Identify which cell holds the provided text, then report its [X, Y] central coordinate. 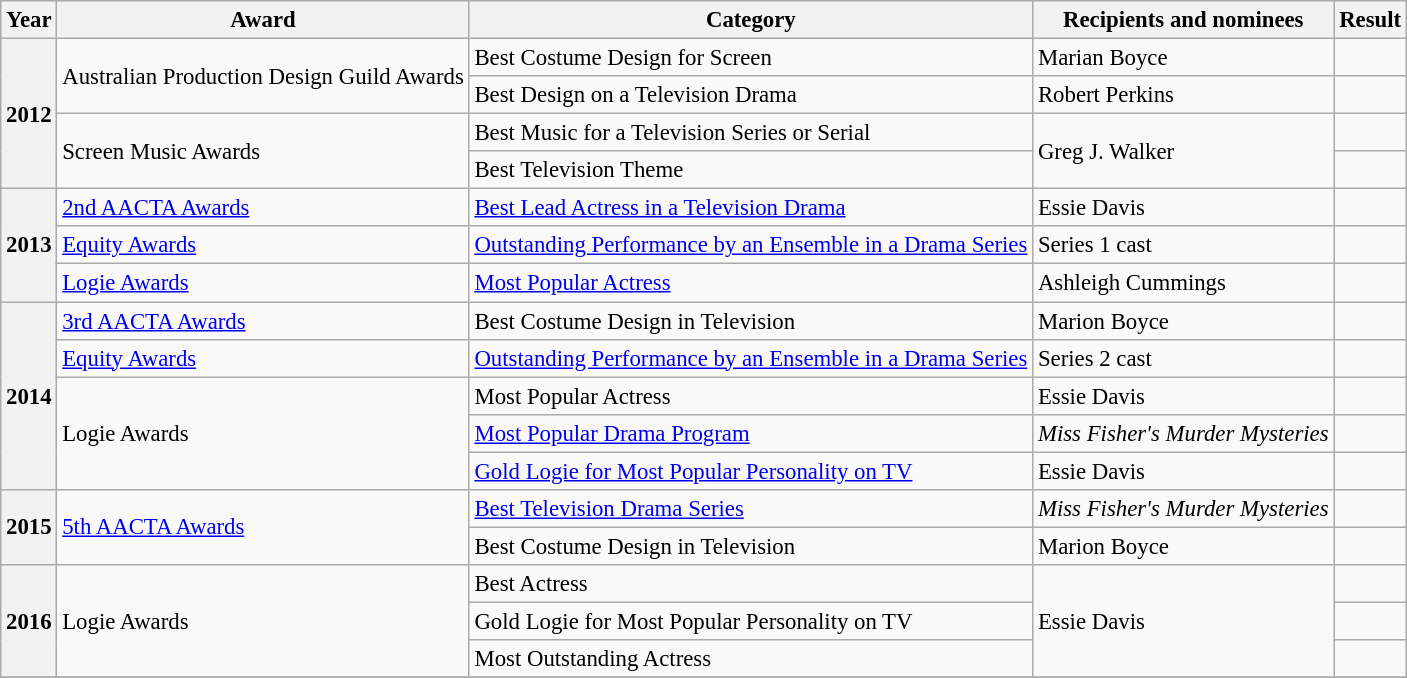
Most Outstanding Actress [751, 659]
2012 [29, 114]
2015 [29, 528]
2016 [29, 622]
Recipients and nominees [1184, 20]
Year [29, 20]
Ashleigh Cummings [1184, 283]
Series 2 cast [1184, 358]
Marian Boyce [1184, 58]
Category [751, 20]
Award [263, 20]
Greg J. Walker [1184, 152]
2013 [29, 246]
Most Popular Drama Program [751, 433]
2014 [29, 396]
5th AACTA Awards [263, 528]
Best Television Theme [751, 170]
2nd AACTA Awards [263, 208]
Best Costume Design for Screen [751, 58]
Robert Perkins [1184, 95]
Australian Production Design Guild Awards [263, 76]
Best Actress [751, 584]
Best Music for a Television Series or Serial [751, 133]
3rd AACTA Awards [263, 321]
Result [1370, 20]
Screen Music Awards [263, 152]
Series 1 cast [1184, 245]
Best Lead Actress in a Television Drama [751, 208]
Best Design on a Television Drama [751, 95]
Best Television Drama Series [751, 509]
